From the cell containing the given text, extract its center point as [X, Y] coordinate. 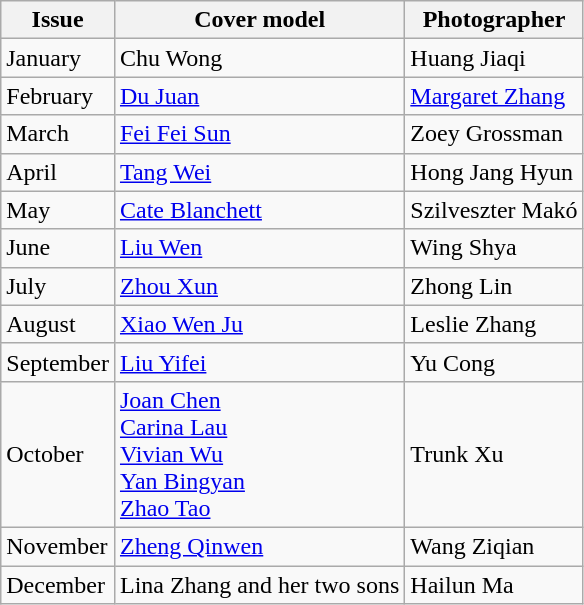
Liu Wen [259, 248]
Yu Cong [494, 362]
Fei Fei Sun [259, 134]
Szilveszter Makó [494, 210]
Cate Blanchett [259, 210]
Chu Wong [259, 58]
October [58, 454]
Trunk Xu [494, 454]
September [58, 362]
August [58, 324]
April [58, 172]
July [58, 286]
Huang Jiaqi [494, 58]
Tang Wei [259, 172]
Zheng Qinwen [259, 546]
June [58, 248]
Margaret Zhang [494, 96]
Liu Yifei [259, 362]
February [58, 96]
January [58, 58]
Joan Chen Carina Lau Vivian WuYan Bingyan Zhao Tao [259, 454]
Zoey Grossman [494, 134]
Du Juan [259, 96]
Issue [58, 20]
Hailun Ma [494, 585]
December [58, 585]
Photographer [494, 20]
Zhong Lin [494, 286]
November [58, 546]
Wing Shya [494, 248]
March [58, 134]
Wang Ziqian [494, 546]
Cover model [259, 20]
Zhou Xun [259, 286]
May [58, 210]
Hong Jang Hyun [494, 172]
Leslie Zhang [494, 324]
Xiao Wen Ju [259, 324]
Lina Zhang and her two sons [259, 585]
